Output the [x, y] coordinate of the center of the cell containing the given text.  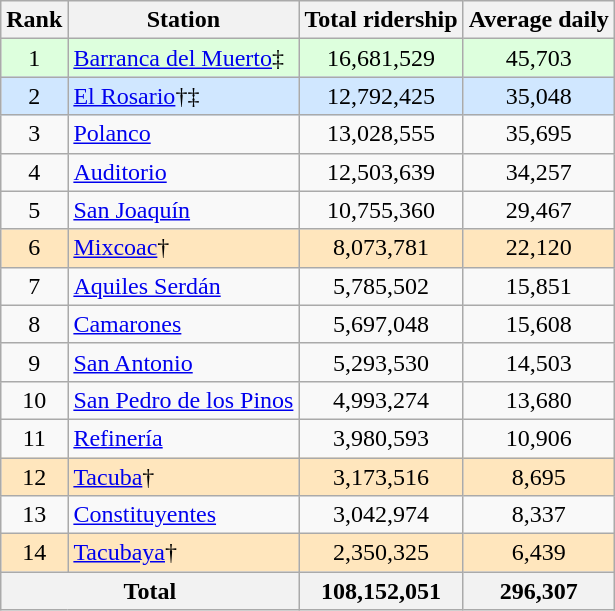
22,120 [538, 248]
San Joaquín [184, 210]
10,906 [538, 438]
4 [34, 172]
34,257 [538, 172]
12,503,639 [381, 172]
9 [34, 362]
10 [34, 400]
11 [34, 438]
3,042,974 [381, 515]
7 [34, 286]
5 [34, 210]
Barranca del Muerto‡ [184, 58]
15,851 [538, 286]
296,307 [538, 591]
3,173,516 [381, 477]
45,703 [538, 58]
8,073,781 [381, 248]
2,350,325 [381, 553]
6 [34, 248]
Average daily [538, 20]
3 [34, 134]
10,755,360 [381, 210]
Station [184, 20]
6,439 [538, 553]
14,503 [538, 362]
Total ridership [381, 20]
13 [34, 515]
13,028,555 [381, 134]
Total [150, 591]
5,293,530 [381, 362]
Refinería [184, 438]
16,681,529 [381, 58]
El Rosario†‡ [184, 96]
8 [34, 324]
Polanco [184, 134]
5,697,048 [381, 324]
San Pedro de los Pinos [184, 400]
12 [34, 477]
14 [34, 553]
8,337 [538, 515]
108,152,051 [381, 591]
5,785,502 [381, 286]
13,680 [538, 400]
Mixcoac† [184, 248]
29,467 [538, 210]
Camarones [184, 324]
1 [34, 58]
35,048 [538, 96]
2 [34, 96]
12,792,425 [381, 96]
15,608 [538, 324]
4,993,274 [381, 400]
Tacubaya† [184, 553]
San Antonio [184, 362]
Constituyentes [184, 515]
3,980,593 [381, 438]
Auditorio [184, 172]
8,695 [538, 477]
Tacuba† [184, 477]
Rank [34, 20]
35,695 [538, 134]
Aquiles Serdán [184, 286]
